Extract the [X, Y] coordinate from the center of the cell holding the provided text.  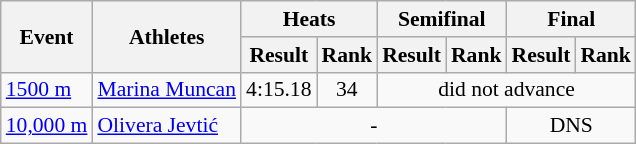
1500 m [47, 90]
34 [348, 90]
Final [572, 19]
Athletes [166, 36]
10,000 m [47, 126]
Semifinal [442, 19]
Event [47, 36]
Olivera Jevtić [166, 126]
Heats [309, 19]
4:15.18 [278, 90]
Marina Muncan [166, 90]
did not advance [506, 90]
DNS [572, 126]
- [374, 126]
